Provide the (x, y) coordinate of the cell's center where the given text is located.  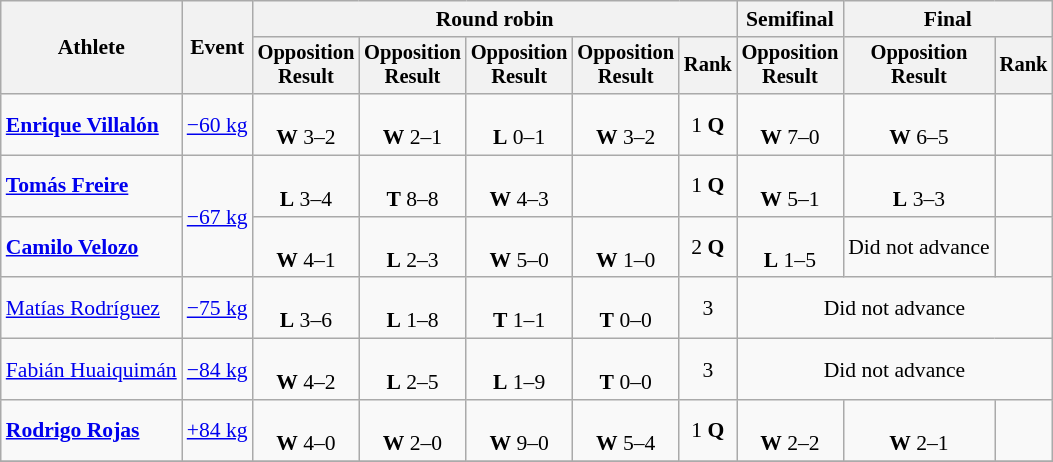
W 5–1 (790, 186)
L 1–5 (790, 248)
T 1–1 (520, 308)
L 3–3 (919, 186)
−60 kg (218, 124)
W 4–2 (306, 370)
W 2–0 (412, 430)
L 1–8 (412, 308)
Athlete (92, 48)
Matías Rodríguez (92, 308)
+84 kg (218, 430)
L 2–5 (412, 370)
T 8–8 (412, 186)
W 2–2 (790, 430)
2 Q (708, 248)
Semifinal (790, 19)
−84 kg (218, 370)
−75 kg (218, 308)
Fabián Huaiquimán (92, 370)
Round robin (495, 19)
L 3–4 (306, 186)
W 6–5 (919, 124)
L 1–9 (520, 370)
Event (218, 48)
W 7–0 (790, 124)
Enrique Villalón (92, 124)
Tomás Freire (92, 186)
Rodrigo Rojas (92, 430)
L 2–3 (412, 248)
W 4–3 (520, 186)
W 4–1 (306, 248)
−67 kg (218, 217)
Final (948, 19)
W 1–0 (626, 248)
W 5–0 (520, 248)
W 5–4 (626, 430)
W 4–0 (306, 430)
L 0–1 (520, 124)
L 3–6 (306, 308)
W 9–0 (520, 430)
Camilo Velozo (92, 248)
